Output the (X, Y) coordinate of the center of the cell containing the given text.  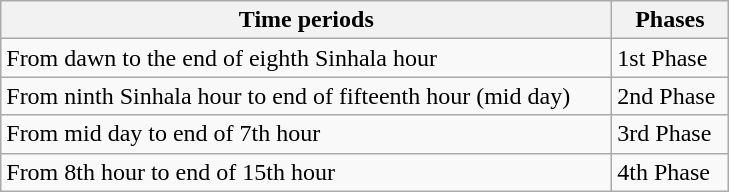
Time periods (306, 20)
From 8th hour to end of 15th hour (306, 172)
Phases (670, 20)
From dawn to the end of eighth Sinhala hour (306, 58)
From mid day to end of 7th hour (306, 134)
From ninth Sinhala hour to end of fifteenth hour (mid day) (306, 96)
2nd Phase (670, 96)
3rd Phase (670, 134)
4th Phase (670, 172)
1st Phase (670, 58)
